Identify which cell holds the provided text, then report its [X, Y] central coordinate. 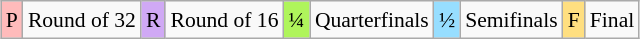
Final [612, 20]
R [154, 20]
Semifinals [511, 20]
½ [447, 20]
P [12, 20]
Quarterfinals [372, 20]
¼ [297, 20]
F [574, 20]
Round of 32 [82, 20]
Round of 16 [224, 20]
